Return (X, Y) of the center of cell containing provided text 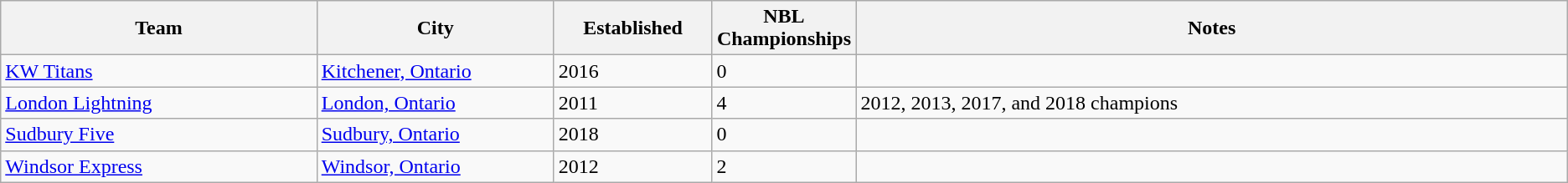
2018 (633, 135)
2016 (633, 71)
City (436, 28)
Established (633, 28)
Windsor, Ontario (436, 166)
London, Ontario (436, 103)
KW Titans (159, 71)
2012, 2013, 2017, and 2018 champions (1211, 103)
4 (784, 103)
Windsor Express (159, 166)
2012 (633, 166)
Team (159, 28)
Sudbury, Ontario (436, 135)
2 (784, 166)
Notes (1211, 28)
Kitchener, Ontario (436, 71)
NBL Championships (784, 28)
2011 (633, 103)
Sudbury Five (159, 135)
London Lightning (159, 103)
